Output the [X, Y] coordinate of the center of the cell containing the given text.  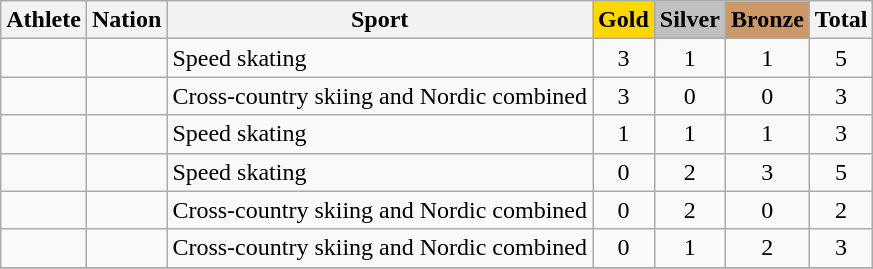
Bronze [767, 20]
Sport [380, 20]
Gold [624, 20]
Athlete [44, 20]
Total [841, 20]
Nation [126, 20]
Silver [690, 20]
